Extract the [X, Y] coordinate from the center of the cell holding the provided text.  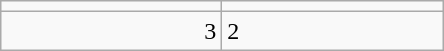
2 [332, 31]
3 [112, 31]
